Extract the [x, y] coordinate from the center of the cell holding the provided text.  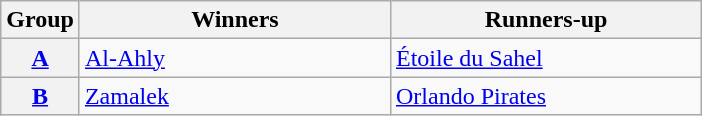
B [40, 96]
Étoile du Sahel [546, 58]
Al-Ahly [234, 58]
Orlando Pirates [546, 96]
Runners-up [546, 20]
Group [40, 20]
A [40, 58]
Zamalek [234, 96]
Winners [234, 20]
